Provide the [X, Y] coordinate of the cell's center where the given text is located.  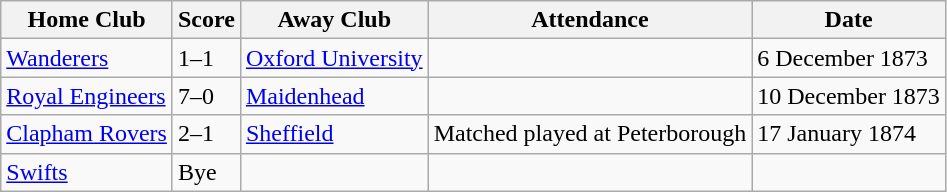
Matched played at Peterborough [590, 134]
1–1 [206, 58]
17 January 1874 [849, 134]
Clapham Rovers [87, 134]
10 December 1873 [849, 96]
6 December 1873 [849, 58]
Wanderers [87, 58]
Attendance [590, 20]
7–0 [206, 96]
Score [206, 20]
Maidenhead [334, 96]
Royal Engineers [87, 96]
Home Club [87, 20]
Sheffield [334, 134]
Bye [206, 172]
Swifts [87, 172]
Away Club [334, 20]
Date [849, 20]
Oxford University [334, 58]
2–1 [206, 134]
